Provide the (x, y) coordinate of the cell's center where the given text is located.  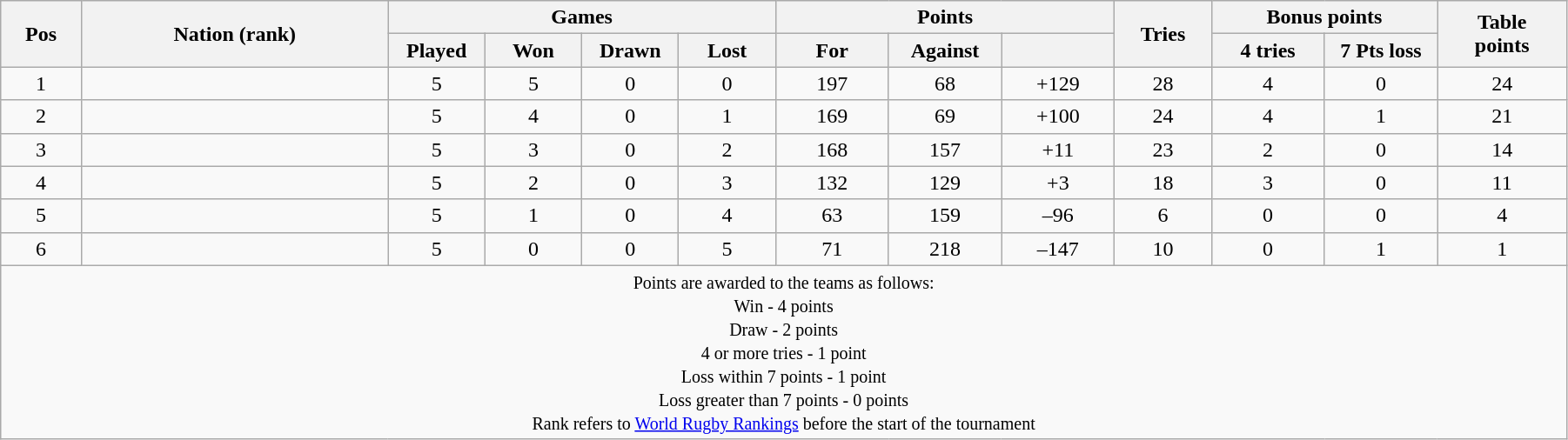
Nation (rank) (234, 34)
129 (945, 183)
71 (832, 249)
157 (945, 150)
23 (1163, 150)
28 (1163, 83)
Played (437, 50)
218 (945, 249)
Tries (1163, 34)
+3 (1058, 183)
–96 (1058, 216)
Tablepoints (1502, 34)
14 (1502, 150)
11 (1502, 183)
4 tries (1268, 50)
168 (832, 150)
159 (945, 216)
For (832, 50)
10 (1163, 249)
197 (832, 83)
–147 (1058, 249)
Against (945, 50)
Pos (42, 34)
132 (832, 183)
18 (1163, 183)
7 Pts loss (1381, 50)
69 (945, 117)
Games (581, 17)
+11 (1058, 150)
Won (533, 50)
Drawn (630, 50)
21 (1502, 117)
+129 (1058, 83)
63 (832, 216)
68 (945, 83)
+100 (1058, 117)
Points (945, 17)
169 (832, 117)
Bonus points (1324, 17)
Lost (727, 50)
